Extract the (x, y) coordinate from the center of the cell holding the provided text.  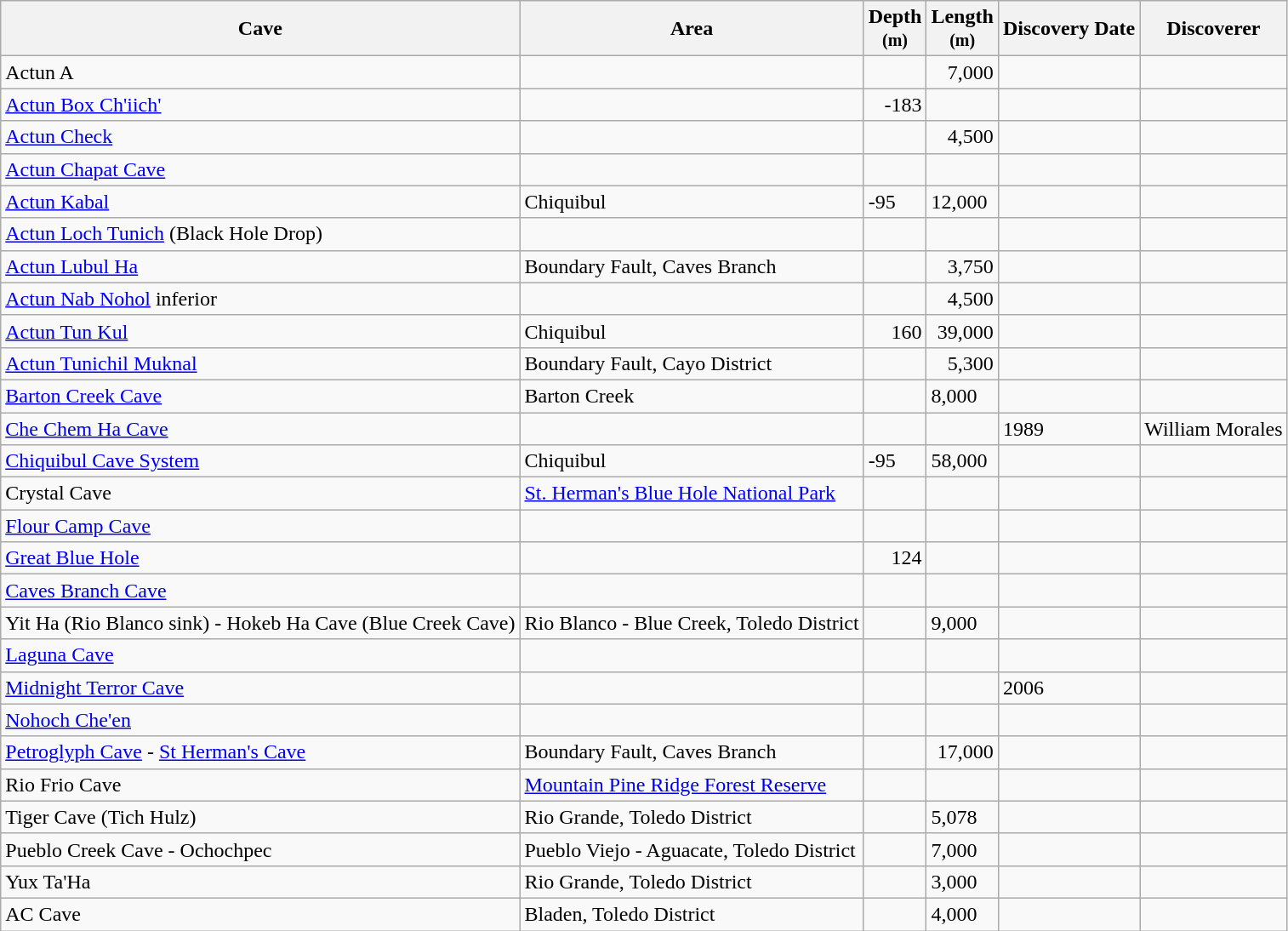
Actun Chapat Cave (260, 169)
Che Chem Ha Cave (260, 428)
Barton Creek Cave (260, 396)
4,000 (962, 914)
Bladen, Toledo District (692, 914)
St. Herman's Blue Hole National Park (692, 494)
17,000 (962, 752)
Boundary Fault, Cayo District (692, 363)
Tiger Cave (Tich Hulz) (260, 817)
Petroglyph Cave - St Herman's Cave (260, 752)
Actun Lubul Ha (260, 266)
Actun A (260, 72)
Yux Ta'Ha (260, 882)
Yit Ha (Rio Blanco sink) - Hokeb Ha Cave (Blue Creek Cave) (260, 623)
Laguna Cave (260, 655)
Length(m) (962, 29)
124 (895, 558)
160 (895, 331)
Rio Blanco - Blue Creek, Toledo District (692, 623)
Area (692, 29)
Crystal Cave (260, 494)
2006 (1069, 688)
8,000 (962, 396)
Discoverer (1213, 29)
Chiquibul Cave System (260, 461)
39,000 (962, 331)
Actun Nab Nohol inferior (260, 299)
12,000 (962, 202)
58,000 (962, 461)
Nohoch Che'en (260, 720)
Actun Loch Tunich (Black Hole Drop) (260, 234)
William Morales (1213, 428)
9,000 (962, 623)
Actun Check (260, 137)
Actun Kabal (260, 202)
Caves Branch Cave (260, 591)
Barton Creek (692, 396)
Discovery Date (1069, 29)
Actun Tunichil Muknal (260, 363)
Actun Box Ch'iich' (260, 105)
3,000 (962, 882)
Mountain Pine Ridge Forest Reserve (692, 785)
Actun Tun Kul (260, 331)
Flour Camp Cave (260, 526)
1989 (1069, 428)
Rio Frio Cave (260, 785)
Pueblo Viejo - Aguacate, Toledo District (692, 849)
AC Cave (260, 914)
Great Blue Hole (260, 558)
Depth(m) (895, 29)
Pueblo Creek Cave - Ochochpec (260, 849)
-183 (895, 105)
3,750 (962, 266)
Midnight Terror Cave (260, 688)
5,300 (962, 363)
Cave (260, 29)
5,078 (962, 817)
